Search for the cell housing the specified text and yield its (X, Y) center coordinate. 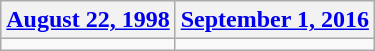
September 1, 2016 (274, 20)
August 22, 1998 (88, 20)
